Return the (x, y) coordinate for the center point of the cell that contains the specified text.  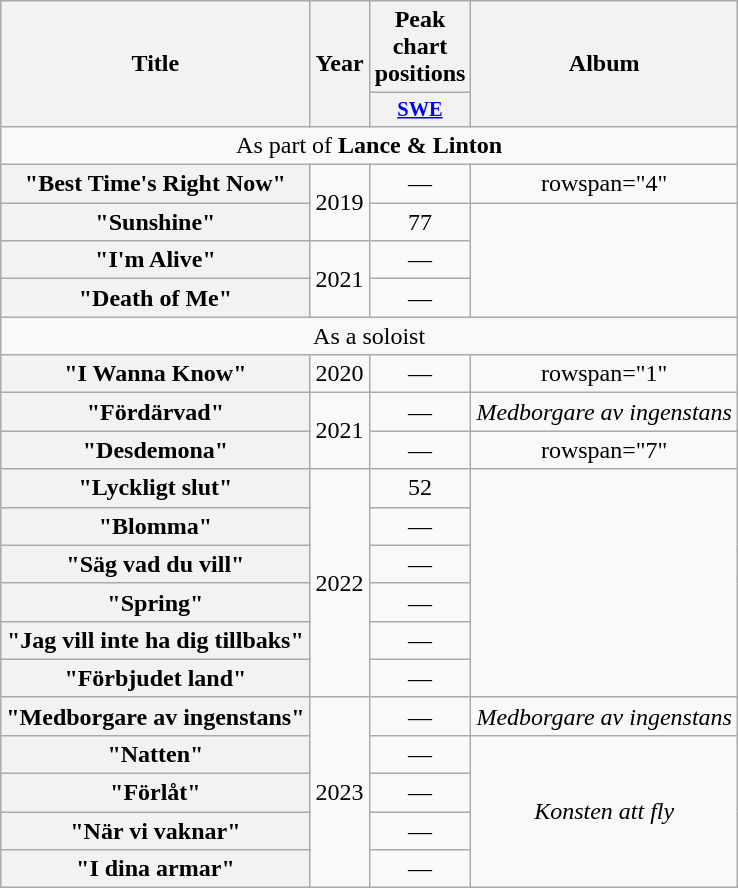
"Best Time's Right Now" (156, 184)
"Förbjudet land" (156, 678)
"Jag vill inte ha dig tillbaks" (156, 640)
Album (604, 64)
2019 (340, 203)
"I Wanna Know" (156, 374)
"Death of Me" (156, 298)
rowspan="4" (604, 184)
"I dina armar" (156, 869)
As a soloist (370, 336)
"Natten" (156, 754)
Year (340, 64)
Peak chart positions (420, 47)
"Medborgare av ingenstans" (156, 716)
"Förlåt" (156, 793)
2023 (340, 792)
rowspan="1" (604, 374)
"Spring" (156, 602)
rowspan="7" (604, 450)
"Blomma" (156, 526)
SWE (420, 110)
"När vi vaknar" (156, 831)
As part of Lance & Linton (370, 145)
"Säg vad du vill" (156, 564)
2020 (340, 374)
"Lyckligt slut" (156, 488)
"Desdemona" (156, 450)
"Fördärvad" (156, 412)
2022 (340, 583)
52 (420, 488)
"I'm Alive" (156, 260)
"Sunshine" (156, 222)
77 (420, 222)
Konsten att fly (604, 811)
Title (156, 64)
